Search for the cell housing the specified text and yield its (X, Y) center coordinate. 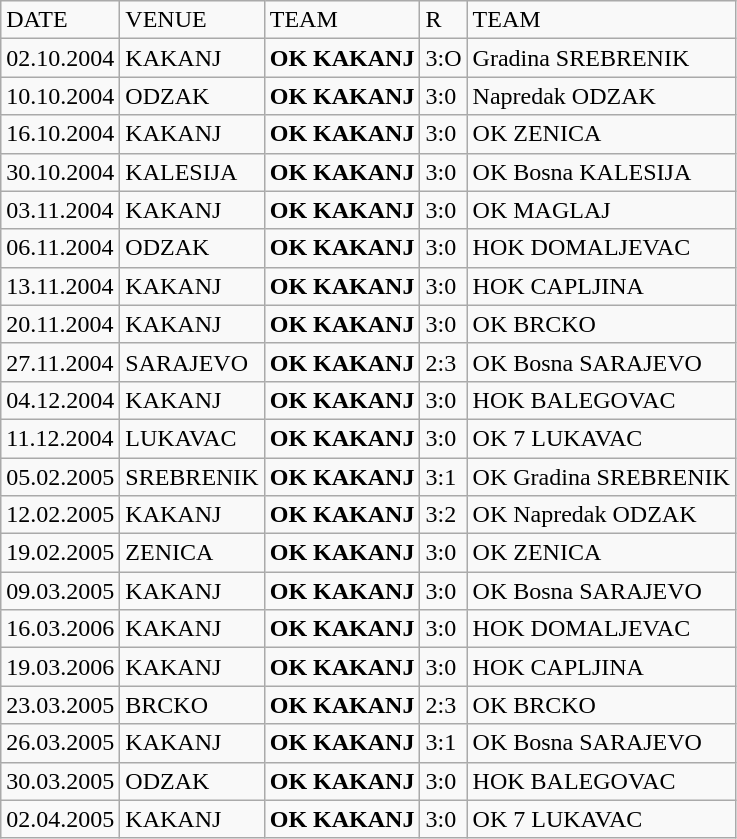
27.11.2004 (60, 362)
3:2 (444, 515)
OK Gradina SREBRENIK (601, 477)
26.03.2005 (60, 743)
DATE (60, 20)
Gradina SREBRENIK (601, 58)
10.10.2004 (60, 96)
23.03.2005 (60, 705)
04.12.2004 (60, 400)
OK Napredak ODZAK (601, 515)
30.10.2004 (60, 172)
R (444, 20)
3:O (444, 58)
05.02.2005 (60, 477)
OK Bosna KALESIJA (601, 172)
LUKAVAC (192, 438)
02.04.2005 (60, 819)
06.11.2004 (60, 248)
12.02.2005 (60, 515)
16.03.2006 (60, 629)
02.10.2004 (60, 58)
30.03.2005 (60, 781)
SARAJEVO (192, 362)
11.12.2004 (60, 438)
KALESIJA (192, 172)
BRCKO (192, 705)
03.11.2004 (60, 210)
20.11.2004 (60, 324)
Napredak ODZAK (601, 96)
ZENICA (192, 553)
13.11.2004 (60, 286)
19.03.2006 (60, 667)
19.02.2005 (60, 553)
OK MAGLAJ (601, 210)
09.03.2005 (60, 591)
VENUE (192, 20)
16.10.2004 (60, 134)
SREBRENIK (192, 477)
